Scan for the cell matching the given text and deliver its [x, y] coordinate at center. 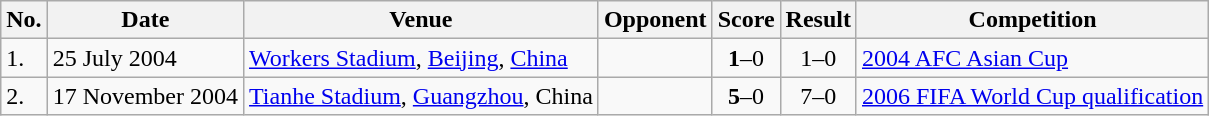
17 November 2004 [145, 96]
2006 FIFA World Cup qualification [1032, 96]
5–0 [746, 96]
7–0 [818, 96]
Result [818, 20]
Workers Stadium, Beijing, China [422, 58]
Score [746, 20]
Opponent [655, 20]
Date [145, 20]
Tianhe Stadium, Guangzhou, China [422, 96]
No. [24, 20]
Venue [422, 20]
1. [24, 58]
2004 AFC Asian Cup [1032, 58]
2. [24, 96]
25 July 2004 [145, 58]
Competition [1032, 20]
